From the cell containing the given text, extract its center point as (X, Y) coordinate. 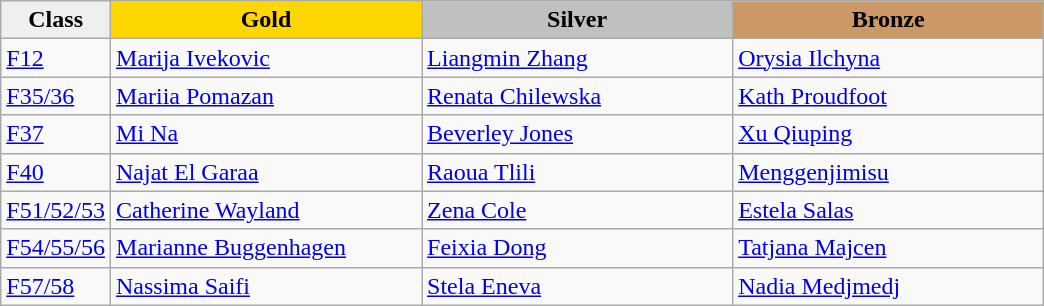
Orysia Ilchyna (888, 58)
Feixia Dong (578, 248)
Tatjana Majcen (888, 248)
Marianne Buggenhagen (266, 248)
Liangmin Zhang (578, 58)
Stela Eneva (578, 286)
Nassima Saifi (266, 286)
Nadia Medjmedj (888, 286)
F57/58 (56, 286)
F54/55/56 (56, 248)
F12 (56, 58)
Mariia Pomazan (266, 96)
Zena Cole (578, 210)
Bronze (888, 20)
Menggenjimisu (888, 172)
Silver (578, 20)
Kath Proudfoot (888, 96)
Beverley Jones (578, 134)
Raoua Tlili (578, 172)
Marija Ivekovic (266, 58)
F35/36 (56, 96)
Gold (266, 20)
Najat El Garaa (266, 172)
F40 (56, 172)
F37 (56, 134)
Class (56, 20)
Catherine Wayland (266, 210)
Mi Na (266, 134)
Renata Chilewska (578, 96)
Xu Qiuping (888, 134)
F51/52/53 (56, 210)
Estela Salas (888, 210)
